For the text-containing cell, return its midpoint in [X, Y] coordinate format. 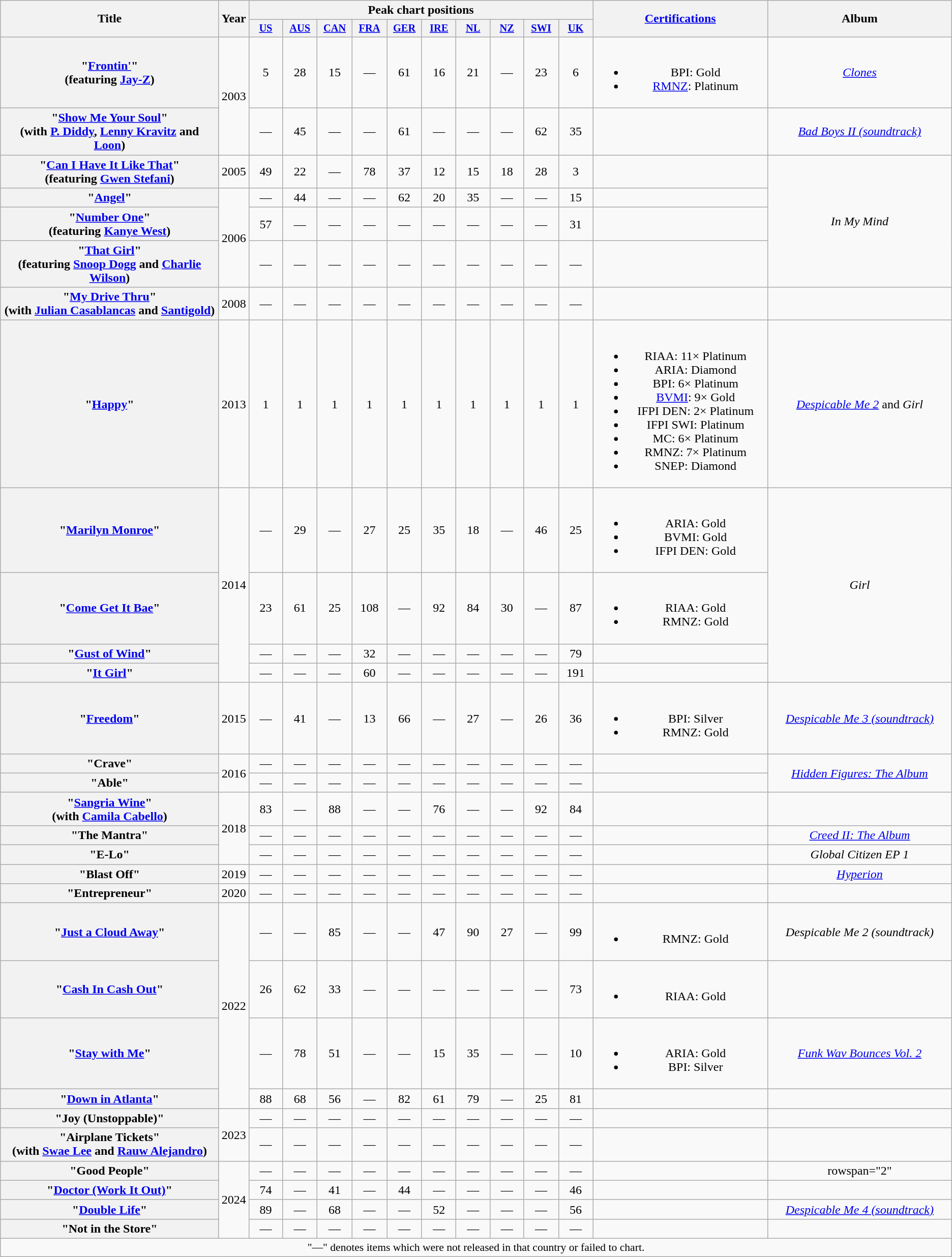
49 [265, 172]
2024 [234, 1200]
22 [300, 172]
Year [234, 19]
Bad Boys II (soundtrack) [860, 132]
2013 [234, 404]
"Good People" [110, 1171]
2018 [234, 828]
81 [576, 1099]
"Not in the Store" [110, 1229]
"It Girl" [110, 673]
3 [576, 172]
2020 [234, 893]
36 [576, 718]
99 [576, 932]
21 [473, 72]
GER [405, 28]
47 [439, 932]
"Airplane Tickets"(with Swae Lee and Rauw Alejandro) [110, 1144]
"Double Life" [110, 1209]
2023 [234, 1135]
2008 [234, 304]
"Joy (Unstoppable)" [110, 1118]
"Sangria Wine"(with Camila Cabello) [110, 809]
33 [335, 990]
UK [576, 28]
ARIA: GoldBPI: Silver [680, 1054]
US [265, 28]
"My Drive Thru"(with Julian Casablancas and Santigold) [110, 304]
"Cash In Cash Out" [110, 990]
6 [576, 72]
"—" denotes items which were not released in that country or failed to chart. [476, 1247]
RIAA: Gold [680, 990]
IRE [439, 28]
20 [439, 198]
"That Girl"(featuring Snoop Dogg and Charlie Wilson) [110, 264]
85 [335, 932]
90 [473, 932]
AUS [300, 28]
83 [265, 809]
Creed II: The Album [860, 835]
52 [439, 1209]
10 [576, 1054]
2016 [234, 773]
RIAA: GoldRMNZ: Gold [680, 608]
Despicable Me 4 (soundtrack) [860, 1209]
29 [300, 530]
"The Mantra" [110, 835]
51 [335, 1054]
Title [110, 19]
82 [405, 1099]
"Doctor (Work It Out)" [110, 1190]
SWI [541, 28]
Global Citizen EP 1 [860, 855]
108 [369, 608]
"Can I Have It Like That"(featuring Gwen Stefani) [110, 172]
"Stay with Me" [110, 1054]
"Crave" [110, 763]
Hyperion [860, 874]
32 [369, 653]
"Frontin'"(featuring Jay-Z) [110, 72]
In My Mind [860, 221]
87 [576, 608]
Certifications [680, 19]
ARIA: GoldBVMI: GoldIFPI DEN: Gold [680, 530]
CAN [335, 28]
"Blast Off" [110, 874]
BPI: GoldRMNZ: Platinum [680, 72]
13 [369, 718]
"Happy" [110, 404]
Funk Wav Bounces Vol. 2 [860, 1054]
74 [265, 1190]
73 [576, 990]
37 [405, 172]
2022 [234, 1006]
66 [405, 718]
Despicable Me 3 (soundtrack) [860, 718]
30 [508, 608]
RIAA: 11× PlatinumARIA: DiamondBPI: 6× PlatinumBVMI: 9× GoldIFPI DEN: 2× PlatinumIFPI SWI: PlatinumMC: 6× PlatinumRMNZ: 7× PlatinumSNEP: Diamond [680, 404]
"Freedom" [110, 718]
"E-Lo" [110, 855]
BPI: SilverRMNZ: Gold [680, 718]
2014 [234, 585]
Clones [860, 72]
"Down in Atlanta" [110, 1099]
31 [576, 224]
2015 [234, 718]
16 [439, 72]
"Number One"(featuring Kanye West) [110, 224]
RMNZ: Gold [680, 932]
"Come Get It Bae" [110, 608]
"Marilyn Monroe" [110, 530]
Peak chart positions [421, 10]
60 [369, 673]
"Angel" [110, 198]
Hidden Figures: The Album [860, 773]
5 [265, 72]
"Just a Cloud Away" [110, 932]
Album [860, 19]
"Able" [110, 783]
rowspan="2" [860, 1171]
NZ [508, 28]
Despicable Me 2 (soundtrack) [860, 932]
76 [439, 809]
Despicable Me 2 and Girl [860, 404]
2006 [234, 238]
"Gust of Wind" [110, 653]
45 [300, 132]
Girl [860, 585]
12 [439, 172]
NL [473, 28]
2019 [234, 874]
57 [265, 224]
FRA [369, 28]
2003 [234, 96]
"Entrepreneur" [110, 893]
191 [576, 673]
"Show Me Your Soul"(with P. Diddy, Lenny Kravitz and Loon) [110, 132]
2005 [234, 172]
89 [265, 1209]
